For the text-containing cell, return its midpoint in [x, y] coordinate format. 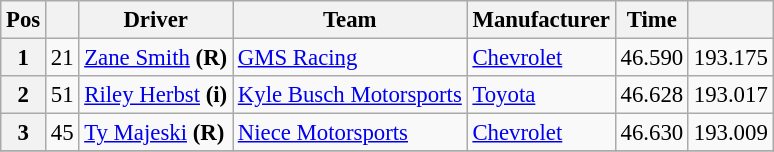
Manufacturer [541, 20]
46.628 [652, 95]
46.590 [652, 58]
GMS Racing [350, 58]
Kyle Busch Motorsports [350, 95]
46.630 [652, 133]
Niece Motorsports [350, 133]
193.009 [730, 133]
Zane Smith (R) [156, 58]
21 [62, 58]
51 [62, 95]
Pos [24, 20]
Ty Majeski (R) [156, 133]
Time [652, 20]
Riley Herbst (i) [156, 95]
193.017 [730, 95]
45 [62, 133]
Toyota [541, 95]
Team [350, 20]
1 [24, 58]
3 [24, 133]
Driver [156, 20]
2 [24, 95]
193.175 [730, 58]
